Find where the given text appears and provide that cell's center as [x, y] coordinate. 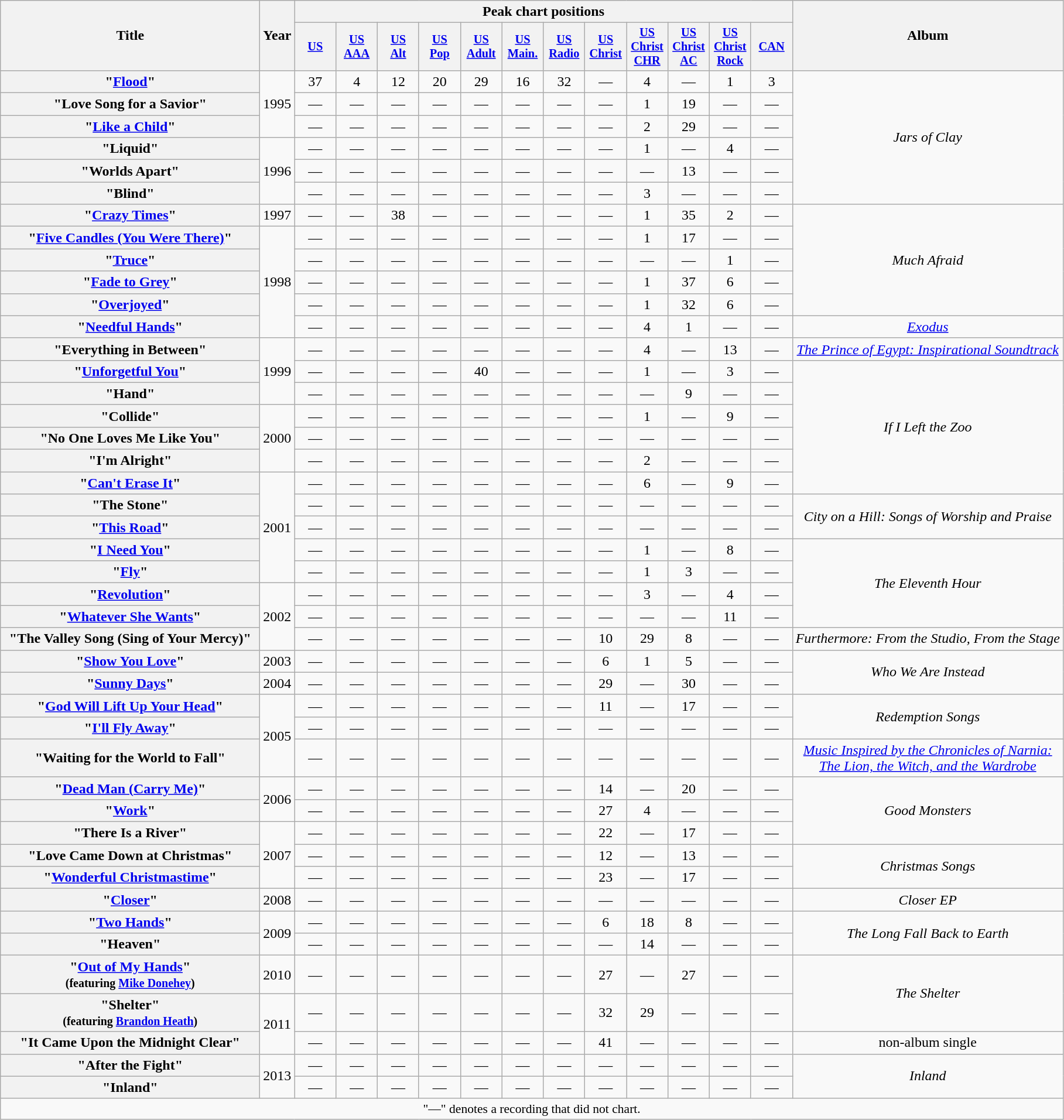
"Everything in Between" [130, 349]
"Out of My Hands"(featuring Mike Donehey) [130, 974]
2002 [278, 616]
Album [928, 36]
USChrist [605, 47]
Closer EP [928, 900]
2000 [278, 438]
1996 [278, 171]
2009 [278, 933]
Christmas Songs [928, 866]
"Heaven" [130, 944]
"Crazy Times" [130, 215]
USAdult [481, 47]
USMain. [522, 47]
2007 [278, 855]
23 [605, 878]
City on a Hill: Songs of Worship and Praise [928, 516]
1998 [278, 282]
Inland [928, 1076]
"This Road" [130, 528]
Title [130, 36]
USAAA [357, 47]
"Like a Child" [130, 126]
Furthermore: From the Studio, From the Stage [928, 639]
non-album single [928, 1043]
"I'll Fly Away" [130, 728]
"Shelter"(featuring Brandon Heath) [130, 1013]
"Work" [130, 810]
The Eleventh Hour [928, 583]
"Fade to Grey" [130, 282]
Redemption Songs [928, 717]
Peak chart positions [543, 12]
Music Inspired by the Chronicles of Narnia:The Lion, the Witch, and the Wardrobe [928, 758]
"Blind" [130, 193]
35 [689, 215]
1995 [278, 104]
"Closer" [130, 900]
"After the Fight" [130, 1065]
"I'm Alright" [130, 461]
"Sunny Days" [130, 683]
Year [278, 36]
"Waiting for the World to Fall" [130, 758]
"Overjoyed" [130, 304]
USAlt [398, 47]
41 [605, 1043]
USRadio [564, 47]
"Two Hands" [130, 922]
USPop [439, 47]
2004 [278, 683]
1999 [278, 371]
"Hand" [130, 393]
"Wonderful Christmastime" [130, 878]
"Love Came Down at Christmas" [130, 855]
"Five Candles (You Were There)" [130, 238]
USChristAC [689, 47]
Good Monsters [928, 810]
2005 [278, 735]
The Shelter [928, 994]
"I Need You" [130, 550]
30 [689, 683]
CAN [772, 47]
18 [648, 922]
2011 [278, 1023]
USChristRock [730, 47]
2006 [278, 799]
The Prince of Egypt: Inspirational Soundtrack [928, 349]
Exodus [928, 327]
19 [689, 104]
"—" denotes a recording that did not chart. [532, 1109]
"No One Loves Me Like You" [130, 438]
"Whatever She Wants" [130, 616]
US [315, 47]
2008 [278, 900]
"There Is a River" [130, 833]
"Collide" [130, 416]
"God Will Lift Up Your Head" [130, 705]
2001 [278, 528]
"Love Song for a Savior" [130, 104]
Jars of Clay [928, 137]
2013 [278, 1076]
"Needful Hands" [130, 327]
"Truce" [130, 260]
USChristCHR [648, 47]
38 [398, 215]
"Revolution" [130, 594]
Much Afraid [928, 260]
"Unforgetful You" [130, 371]
"Liquid" [130, 149]
10 [605, 639]
1997 [278, 215]
The Long Fall Back to Earth [928, 933]
"Dead Man (Carry Me)" [130, 788]
"Fly" [130, 572]
"Can't Erase It" [130, 483]
5 [689, 661]
40 [481, 371]
2010 [278, 974]
Who We Are Instead [928, 672]
"The Stone" [130, 505]
"Worlds Apart" [130, 171]
"Flood" [130, 81]
2003 [278, 661]
16 [522, 81]
"The Valley Song (Sing of Your Mercy)" [130, 639]
"Show You Love" [130, 661]
"It Came Upon the Midnight Clear" [130, 1043]
22 [605, 833]
"Inland" [130, 1087]
If I Left the Zoo [928, 427]
